Pinpoint the cell where the given text exists, returning its (X, Y) midpoint coordinate. 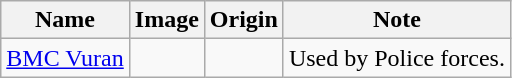
Origin (244, 20)
Image (166, 20)
Note (396, 20)
BMC Vuran (66, 58)
Name (66, 20)
Used by Police forces. (396, 58)
